Return (X, Y) of the center of cell containing provided text 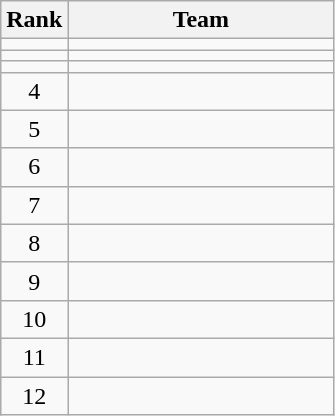
11 (34, 357)
Team (201, 20)
5 (34, 129)
8 (34, 243)
Rank (34, 20)
9 (34, 281)
7 (34, 205)
4 (34, 91)
12 (34, 395)
6 (34, 167)
10 (34, 319)
